Locate the cell with the specified text and output its (X, Y) center coordinate. 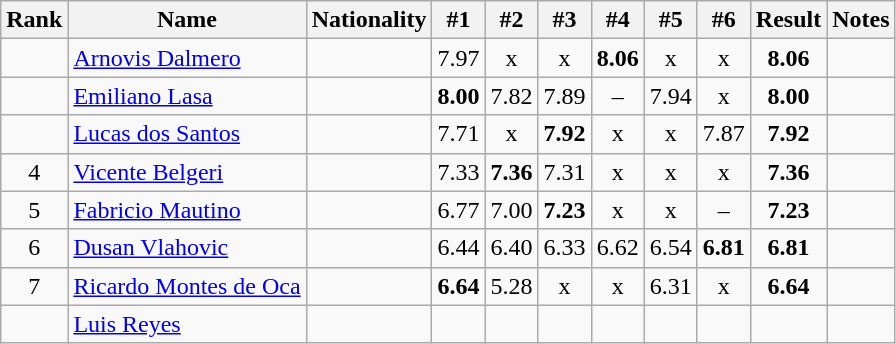
7.97 (458, 58)
6.62 (618, 248)
6.44 (458, 248)
6 (34, 248)
7.89 (564, 96)
6.31 (670, 286)
Notes (861, 20)
#6 (724, 20)
Ricardo Montes de Oca (187, 286)
Name (187, 20)
7.00 (512, 210)
6.77 (458, 210)
Lucas dos Santos (187, 134)
5 (34, 210)
Dusan Vlahovic (187, 248)
#3 (564, 20)
4 (34, 172)
7.82 (512, 96)
7.87 (724, 134)
Emiliano Lasa (187, 96)
Fabricio Mautino (187, 210)
6.54 (670, 248)
#1 (458, 20)
7 (34, 286)
Result (788, 20)
#5 (670, 20)
6.40 (512, 248)
7.31 (564, 172)
#4 (618, 20)
#2 (512, 20)
6.33 (564, 248)
Luis Reyes (187, 324)
Vicente Belgeri (187, 172)
5.28 (512, 286)
7.33 (458, 172)
7.94 (670, 96)
Arnovis Dalmero (187, 58)
7.71 (458, 134)
Nationality (369, 20)
Rank (34, 20)
